From the cell containing the given text, extract its center point as (X, Y) coordinate. 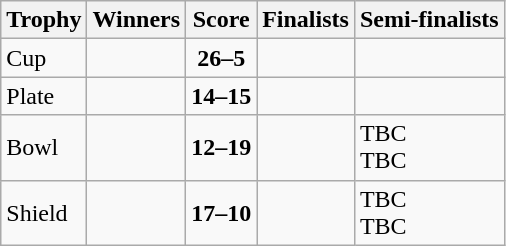
17–10 (222, 212)
26–5 (222, 58)
Score (222, 20)
14–15 (222, 96)
Bowl (44, 148)
Cup (44, 58)
Winners (136, 20)
12–19 (222, 148)
Shield (44, 212)
Semi-finalists (429, 20)
Finalists (306, 20)
Trophy (44, 20)
Plate (44, 96)
